Return the (x, y) coordinate for the center point of the cell that contains the specified text.  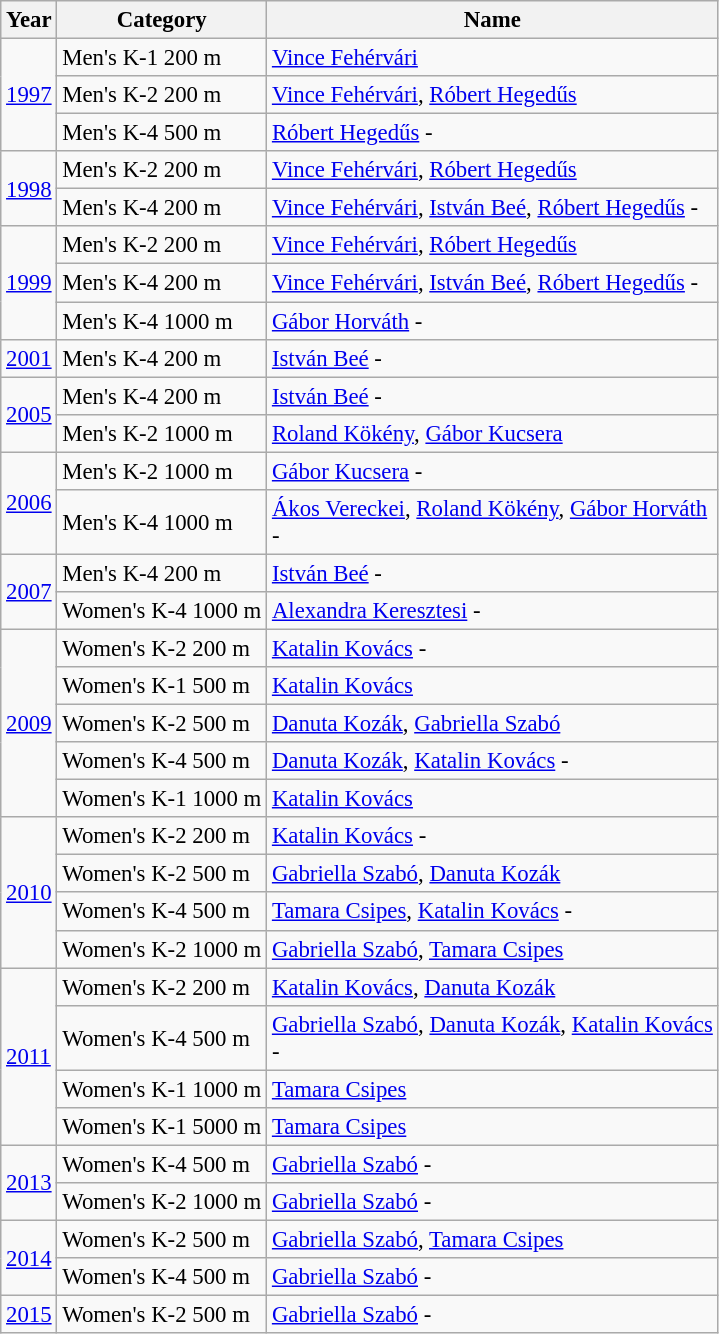
Katalin Kovács, Danuta Kozák (493, 987)
2007 (29, 592)
Name (493, 20)
Gábor Kucsera - (493, 471)
Gábor Horváth - (493, 321)
Róbert Hegedűs - (493, 133)
Alexandra Keresztesi - (493, 611)
Gabriella Szabó, Danuta Kozák (493, 874)
1998 (29, 188)
2009 (29, 723)
Women's K-1 5000 m (162, 1127)
Danuta Kozák, Katalin Kovács - (493, 761)
Roland Kökény, Gábor Kucsera (493, 433)
2013 (29, 1182)
Women's K-1 500 m (162, 686)
1997 (29, 96)
Men's K-4 500 m (162, 133)
Tamara Csipes, Katalin Kovács - (493, 912)
Danuta Kozák, Gabriella Szabó (493, 724)
Ákos Vereckei, Roland Kökény, Gábor Horváth- (493, 522)
2011 (29, 1056)
Vince Fehérvári (493, 58)
2001 (29, 358)
2005 (29, 414)
2015 (29, 1315)
Men's K-1 200 m (162, 58)
2010 (29, 892)
Gabriella Szabó, Danuta Kozák, Katalin Kovács- (493, 1038)
2014 (29, 1258)
2006 (29, 503)
Category (162, 20)
1999 (29, 282)
Women's K-4 1000 m (162, 611)
Year (29, 20)
